Capture the cell that displays the provided text and extract its (x, y) central coordinate. 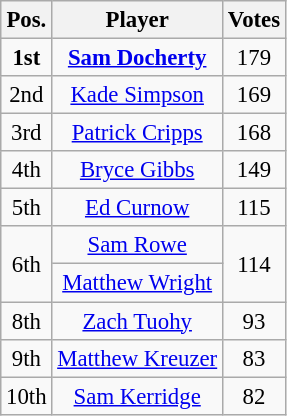
10th (26, 396)
149 (254, 170)
115 (254, 208)
Pos. (26, 20)
93 (254, 321)
Kade Simpson (138, 95)
82 (254, 396)
168 (254, 133)
Matthew Kreuzer (138, 358)
Bryce Gibbs (138, 170)
8th (26, 321)
6th (26, 264)
169 (254, 95)
Player (138, 20)
Patrick Cripps (138, 133)
2nd (26, 95)
Ed Curnow (138, 208)
Votes (254, 20)
3rd (26, 133)
114 (254, 264)
Sam Kerridge (138, 396)
4th (26, 170)
Zach Tuohy (138, 321)
1st (26, 58)
Sam Rowe (138, 245)
Matthew Wright (138, 283)
5th (26, 208)
179 (254, 58)
9th (26, 358)
83 (254, 358)
Sam Docherty (138, 58)
